Extract the [X, Y] coordinate from the center of the cell holding the provided text.  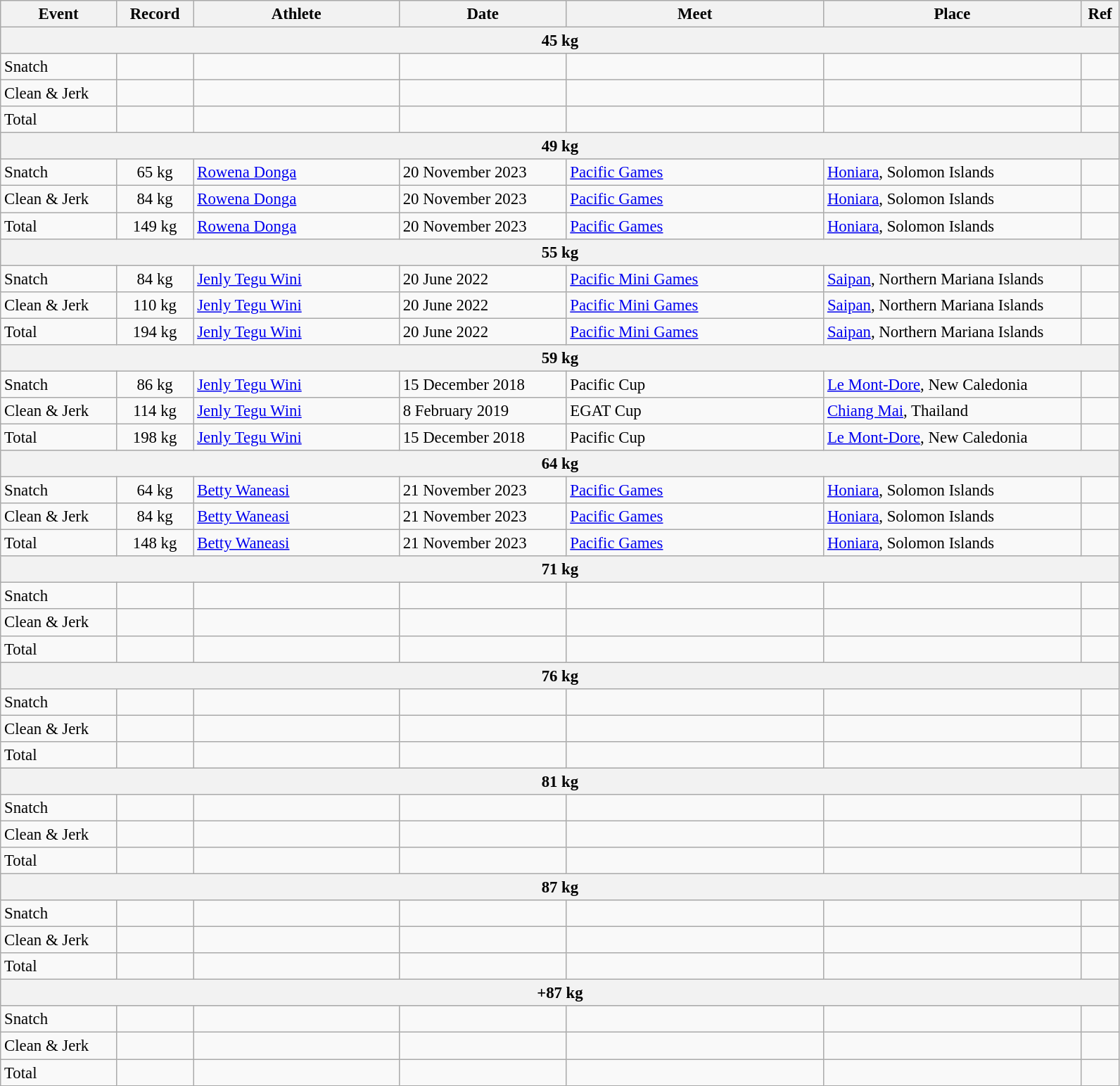
EGAT Cup [695, 411]
198 kg [155, 437]
Ref [1100, 14]
87 kg [560, 888]
Date [483, 14]
8 February 2019 [483, 411]
+87 kg [560, 993]
Chiang Mai, Thailand [953, 411]
71 kg [560, 569]
149 kg [155, 226]
45 kg [560, 41]
81 kg [560, 781]
194 kg [155, 332]
59 kg [560, 358]
Athlete [296, 14]
Place [953, 14]
65 kg [155, 172]
49 kg [560, 146]
Event [58, 14]
55 kg [560, 252]
148 kg [155, 543]
114 kg [155, 411]
86 kg [155, 384]
76 kg [560, 676]
Record [155, 14]
110 kg [155, 305]
Meet [695, 14]
